Search for the cell housing the specified text and yield its [X, Y] center coordinate. 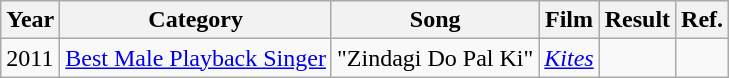
2011 [30, 58]
Best Male Playback Singer [196, 58]
Film [569, 20]
Kites [569, 58]
Result [637, 20]
"Zindagi Do Pal Ki" [434, 58]
Song [434, 20]
Category [196, 20]
Year [30, 20]
Ref. [702, 20]
